Determine the [X, Y] coordinate at the center of the cell enclosing the given text.  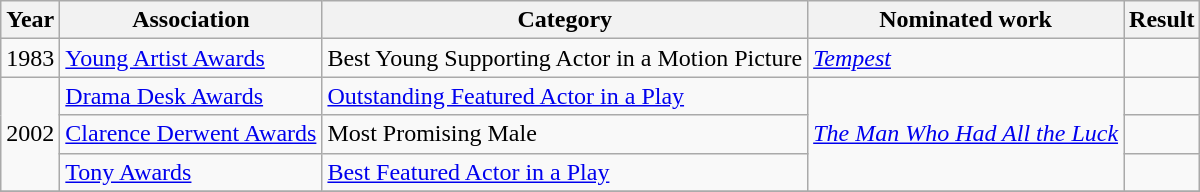
2002 [30, 134]
Year [30, 20]
Association [191, 20]
Nominated work [966, 20]
Drama Desk Awards [191, 96]
Best Young Supporting Actor in a Motion Picture [565, 58]
Young Artist Awards [191, 58]
Outstanding Featured Actor in a Play [565, 96]
Clarence Derwent Awards [191, 134]
Tony Awards [191, 172]
Category [565, 20]
Result [1162, 20]
Most Promising Male [565, 134]
Best Featured Actor in a Play [565, 172]
Tempest [966, 58]
1983 [30, 58]
The Man Who Had All the Luck [966, 134]
